Find where the given text appears and provide that cell's center as [x, y] coordinate. 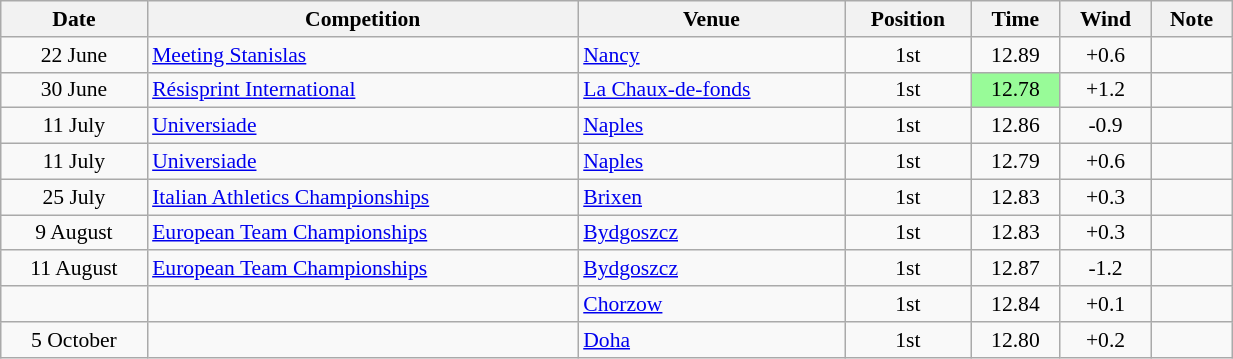
12.84 [1015, 304]
Note [1192, 19]
30 June [74, 90]
Brixen [711, 197]
Résisprint International [362, 90]
12.79 [1015, 162]
25 July [74, 197]
Position [908, 19]
Chorzow [711, 304]
Date [74, 19]
-1.2 [1105, 269]
Competition [362, 19]
Venue [711, 19]
11 August [74, 269]
12.78 [1015, 90]
12.80 [1015, 340]
-0.9 [1105, 126]
Meeting Stanislas [362, 55]
Nancy [711, 55]
Italian Athletics Championships [362, 197]
12.89 [1015, 55]
22 June [74, 55]
Doha [711, 340]
La Chaux-de-fonds [711, 90]
5 October [74, 340]
9 August [74, 233]
12.86 [1015, 126]
+0.2 [1105, 340]
+1.2 [1105, 90]
Time [1015, 19]
12.87 [1015, 269]
+0.1 [1105, 304]
Wind [1105, 19]
